Return (X, Y) of the center of cell containing provided text 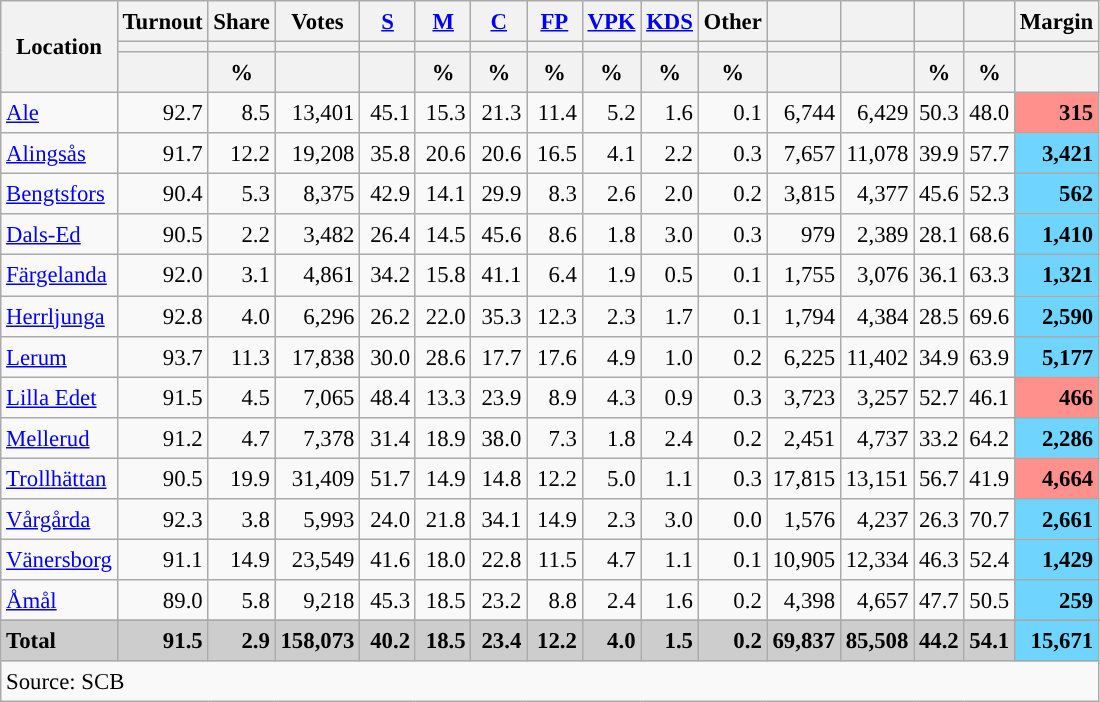
17,815 (804, 478)
466 (1057, 398)
64.2 (989, 438)
91.2 (162, 438)
VPK (612, 22)
Herrljunga (59, 316)
38.0 (499, 438)
29.9 (499, 194)
52.3 (989, 194)
2.6 (612, 194)
0.0 (732, 520)
26.2 (388, 316)
8.9 (555, 398)
33.2 (939, 438)
1,755 (804, 276)
5.8 (242, 600)
Mellerud (59, 438)
41.6 (388, 560)
2,590 (1057, 316)
47.7 (939, 600)
12,334 (876, 560)
48.0 (989, 114)
4,861 (318, 276)
4.9 (612, 356)
14.5 (443, 234)
31.4 (388, 438)
1.7 (670, 316)
3.1 (242, 276)
Trollhättan (59, 478)
4,398 (804, 600)
6,429 (876, 114)
6,296 (318, 316)
17,838 (318, 356)
28.5 (939, 316)
6,225 (804, 356)
45.1 (388, 114)
4,737 (876, 438)
3,257 (876, 398)
23.4 (499, 640)
4.5 (242, 398)
14.8 (499, 478)
M (443, 22)
11.5 (555, 560)
5.2 (612, 114)
4,377 (876, 194)
259 (1057, 600)
17.7 (499, 356)
16.5 (555, 154)
1,321 (1057, 276)
40.2 (388, 640)
1,429 (1057, 560)
13,401 (318, 114)
Turnout (162, 22)
Färgelanda (59, 276)
85,508 (876, 640)
11.4 (555, 114)
Total (59, 640)
36.1 (939, 276)
1,794 (804, 316)
Ale (59, 114)
45.3 (388, 600)
68.6 (989, 234)
24.0 (388, 520)
Vänersborg (59, 560)
4,384 (876, 316)
28.6 (443, 356)
39.9 (939, 154)
13.3 (443, 398)
2,389 (876, 234)
18.0 (443, 560)
Votes (318, 22)
21.8 (443, 520)
Bengtsfors (59, 194)
52.4 (989, 560)
3,482 (318, 234)
23.9 (499, 398)
28.1 (939, 234)
22.0 (443, 316)
4.3 (612, 398)
11.3 (242, 356)
3,076 (876, 276)
63.3 (989, 276)
21.3 (499, 114)
30.0 (388, 356)
Share (242, 22)
34.9 (939, 356)
92.8 (162, 316)
4,237 (876, 520)
50.3 (939, 114)
5.3 (242, 194)
Other (732, 22)
19,208 (318, 154)
2.0 (670, 194)
7,657 (804, 154)
2,286 (1057, 438)
8.6 (555, 234)
91.7 (162, 154)
44.2 (939, 640)
26.3 (939, 520)
15.3 (443, 114)
35.8 (388, 154)
57.7 (989, 154)
6,744 (804, 114)
8.8 (555, 600)
Dals-Ed (59, 234)
Location (59, 47)
6.4 (555, 276)
90.4 (162, 194)
69.6 (989, 316)
7,065 (318, 398)
7,378 (318, 438)
0.9 (670, 398)
S (388, 22)
14.1 (443, 194)
3,723 (804, 398)
92.7 (162, 114)
69,837 (804, 640)
23.2 (499, 600)
15,671 (1057, 640)
93.7 (162, 356)
2.9 (242, 640)
26.4 (388, 234)
23,549 (318, 560)
Åmål (59, 600)
Lerum (59, 356)
1,576 (804, 520)
51.7 (388, 478)
70.7 (989, 520)
12.3 (555, 316)
46.3 (939, 560)
11,078 (876, 154)
8.3 (555, 194)
2,661 (1057, 520)
50.5 (989, 600)
1.5 (670, 640)
9,218 (318, 600)
41.1 (499, 276)
35.3 (499, 316)
13,151 (876, 478)
2,451 (804, 438)
FP (555, 22)
Vårgårda (59, 520)
18.9 (443, 438)
92.0 (162, 276)
11,402 (876, 356)
17.6 (555, 356)
Source: SCB (550, 682)
52.7 (939, 398)
0.5 (670, 276)
34.2 (388, 276)
5.0 (612, 478)
92.3 (162, 520)
5,993 (318, 520)
4.1 (612, 154)
3,421 (1057, 154)
91.1 (162, 560)
15.8 (443, 276)
42.9 (388, 194)
41.9 (989, 478)
31,409 (318, 478)
562 (1057, 194)
1.0 (670, 356)
KDS (670, 22)
22.8 (499, 560)
8.5 (242, 114)
48.4 (388, 398)
Lilla Edet (59, 398)
Margin (1057, 22)
979 (804, 234)
1.9 (612, 276)
1,410 (1057, 234)
4,657 (876, 600)
56.7 (939, 478)
C (499, 22)
34.1 (499, 520)
46.1 (989, 398)
54.1 (989, 640)
5,177 (1057, 356)
19.9 (242, 478)
3.8 (242, 520)
63.9 (989, 356)
7.3 (555, 438)
3,815 (804, 194)
8,375 (318, 194)
315 (1057, 114)
10,905 (804, 560)
4,664 (1057, 478)
158,073 (318, 640)
89.0 (162, 600)
Alingsås (59, 154)
